For the text-containing cell, return its midpoint in (X, Y) coordinate format. 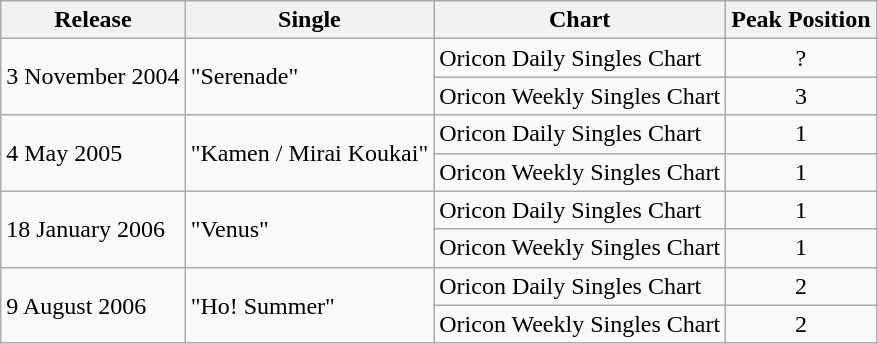
"Venus" (310, 229)
"Ho! Summer" (310, 305)
Single (310, 20)
4 May 2005 (93, 153)
"Serenade" (310, 77)
Peak Position (801, 20)
? (801, 58)
"Kamen / Mirai Koukai" (310, 153)
3 (801, 96)
Release (93, 20)
9 August 2006 (93, 305)
Chart (580, 20)
18 January 2006 (93, 229)
3 November 2004 (93, 77)
